Scan for the cell matching the given text and deliver its (X, Y) coordinate at center. 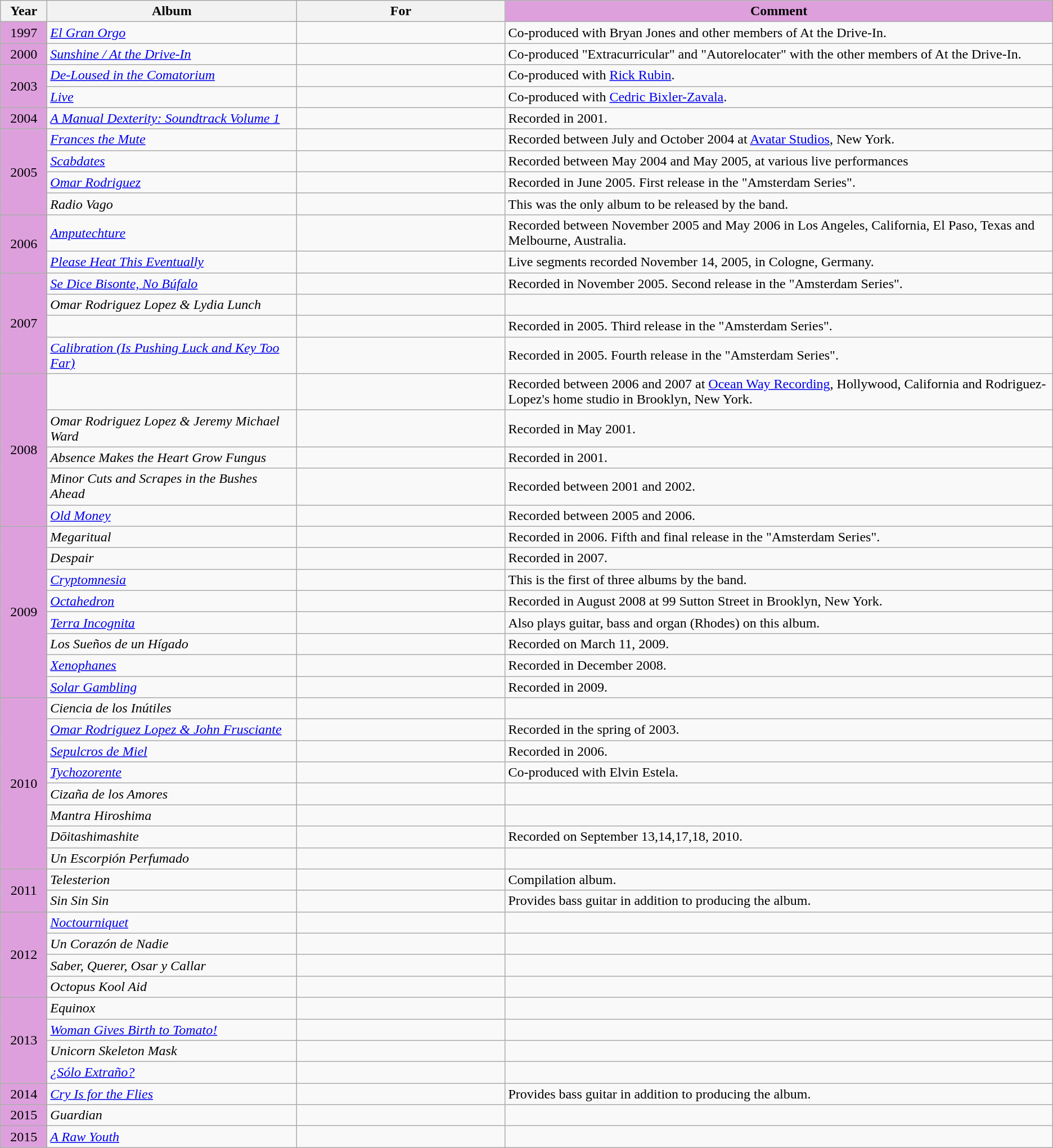
Recorded in 2006. Fifth and final release in the "Amsterdam Series". (778, 537)
Recorded on September 13,14,17,18, 2010. (778, 837)
Woman Gives Birth to Tomato! (172, 1029)
Co-produced with Bryan Jones and other members of At the Drive-In. (778, 33)
Recorded in December 2008. (778, 665)
Sunshine / At the Drive-In (172, 54)
Recorded between 2001 and 2002. (778, 486)
Live (172, 97)
Recorded in 2006. (778, 751)
Recorded on March 11, 2009. (778, 644)
Un Escorpión Perfumado (172, 858)
Co-produced with Cedric Bixler-Zavala. (778, 97)
2004 (24, 118)
Saber, Querer, Osar y Callar (172, 965)
Ciencia de los Inútiles (172, 708)
Octahedron (172, 601)
Omar Rodriguez Lopez & Lydia Lunch (172, 305)
Dōitashimashite (172, 837)
2005 (24, 172)
Omar Rodriguez Lopez & Jeremy Michael Ward (172, 429)
Despair (172, 558)
Recorded in August 2008 at 99 Sutton Street in Brooklyn, New York. (778, 601)
Se Dice Bisonte, No Búfalo (172, 283)
Recorded in the spring of 2003. (778, 730)
Recorded in November 2005. Second release in the "Amsterdam Series". (778, 283)
Solar Gambling (172, 687)
A Raw Youth (172, 1137)
Recorded in 2007. (778, 558)
Tychozorente (172, 773)
Co-produced with Elvin Estela. (778, 773)
¿Sólo Extraño? (172, 1073)
Recorded in 2005. Fourth release in the "Amsterdam Series". (778, 356)
Sin Sin Sin (172, 901)
2008 (24, 450)
Old Money (172, 515)
Compilation album. (778, 880)
Un Corazón de Nadie (172, 944)
Recorded between 2005 and 2006. (778, 515)
Live segments recorded November 14, 2005, in Cologne, Germany. (778, 262)
Cryptomnesia (172, 580)
Scabdates (172, 161)
2006 (24, 243)
This was the only album to be released by the band. (778, 204)
2007 (24, 323)
Octopus Kool Aid (172, 986)
Los Sueños de un Hígado (172, 644)
Please Heat This Eventually (172, 262)
Recorded in 2005. Third release in the "Amsterdam Series". (778, 326)
Calibration (Is Pushing Luck and Key Too Far) (172, 356)
Also plays guitar, bass and organ (Rhodes) on this album. (778, 622)
For (400, 11)
Cizaña de los Amores (172, 794)
Megaritual (172, 537)
Recorded in 2009. (778, 687)
Omar Rodriguez (172, 182)
2009 (24, 612)
Omar Rodriguez Lopez & John Frusciante (172, 730)
2013 (24, 1040)
Album (172, 11)
Frances the Mute (172, 140)
De-Loused in the Comatorium (172, 75)
Co-produced with Rick Rubin. (778, 75)
Noctourniquet (172, 922)
1997 (24, 33)
Terra Incognita (172, 622)
Sepulcros de Miel (172, 751)
Minor Cuts and Scrapes in the Bushes Ahead (172, 486)
Amputechture (172, 233)
Co-produced "Extracurricular" and "Autorelocater" with the other members of At the Drive-In. (778, 54)
Equinox (172, 1008)
Recorded in May 2001. (778, 429)
2003 (24, 86)
2000 (24, 54)
Telesterion (172, 880)
Cry Is for the Flies (172, 1094)
2010 (24, 783)
Comment (778, 11)
Radio Vago (172, 204)
Recorded between November 2005 and May 2006 in Los Angeles, California, El Paso, Texas and Melbourne, Australia. (778, 233)
Recorded between July and October 2004 at Avatar Studios, New York. (778, 140)
Absence Makes the Heart Grow Fungus (172, 458)
Unicorn Skeleton Mask (172, 1051)
Mantra Hiroshima (172, 815)
Year (24, 11)
Guardian (172, 1115)
Xenophanes (172, 665)
Recorded between 2006 and 2007 at Ocean Way Recording, Hollywood, California and Rodriguez-Lopez's home studio in Brooklyn, New York. (778, 392)
2012 (24, 954)
A Manual Dexterity: Soundtrack Volume 1 (172, 118)
This is the first of three albums by the band. (778, 580)
2011 (24, 890)
Recorded between May 2004 and May 2005, at various live performances (778, 161)
Recorded in June 2005. First release in the "Amsterdam Series". (778, 182)
2014 (24, 1094)
El Gran Orgo (172, 33)
